From the cell containing the given text, extract its center point as [X, Y] coordinate. 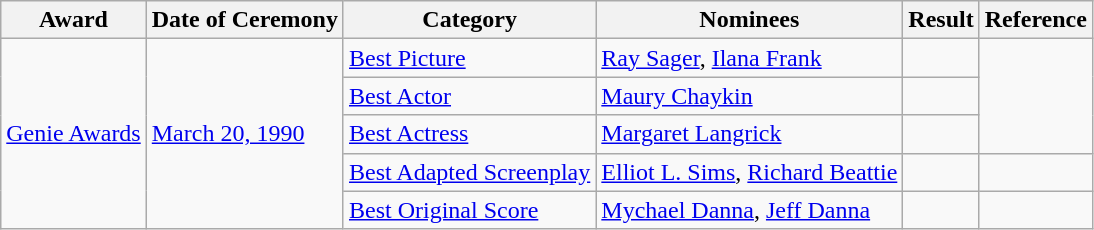
Result [941, 20]
Genie Awards [74, 134]
Ray Sager, Ilana Frank [750, 58]
Nominees [750, 20]
Best Picture [469, 58]
Margaret Langrick [750, 134]
Best Actress [469, 134]
Maury Chaykin [750, 96]
Best Actor [469, 96]
Category [469, 20]
Date of Ceremony [244, 20]
Elliot L. Sims, Richard Beattie [750, 172]
Reference [1036, 20]
March 20, 1990 [244, 134]
Mychael Danna, Jeff Danna [750, 210]
Award [74, 20]
Best Original Score [469, 210]
Best Adapted Screenplay [469, 172]
